From the cell containing the given text, extract its center point as (x, y) coordinate. 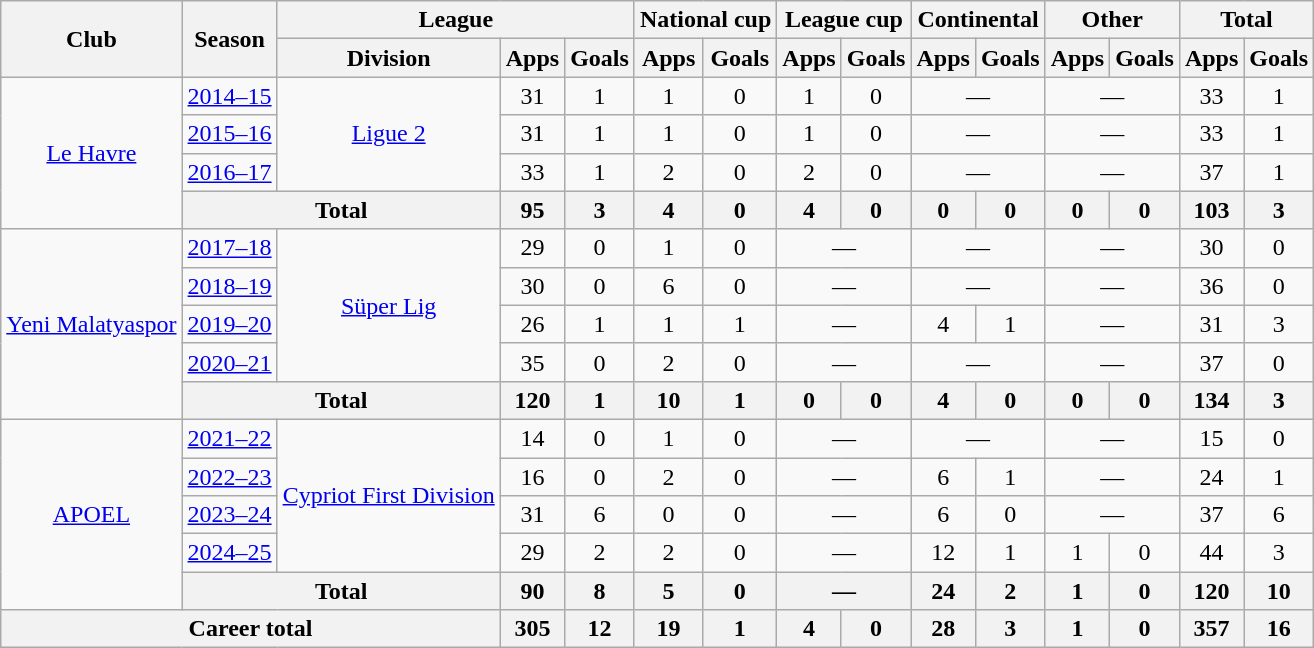
Division (388, 58)
Other (1112, 20)
Club (92, 39)
103 (1211, 210)
2023–24 (230, 515)
357 (1211, 629)
2017–18 (230, 248)
Season (230, 39)
305 (532, 629)
5 (668, 591)
28 (943, 629)
95 (532, 210)
APOEL (92, 514)
National cup (705, 20)
Career total (250, 629)
2024–25 (230, 553)
90 (532, 591)
2014–15 (230, 96)
Süper Lig (388, 305)
Le Havre (92, 153)
2016–17 (230, 172)
League cup (844, 20)
2018–19 (230, 286)
2022–23 (230, 477)
44 (1211, 553)
35 (532, 362)
36 (1211, 286)
14 (532, 438)
2019–20 (230, 324)
19 (668, 629)
Continental (978, 20)
8 (600, 591)
Cypriot First Division (388, 495)
134 (1211, 400)
2020–21 (230, 362)
2021–22 (230, 438)
15 (1211, 438)
League (456, 20)
26 (532, 324)
2015–16 (230, 134)
Ligue 2 (388, 134)
Yeni Malatyaspor (92, 324)
